Scan for the cell matching the given text and deliver its [x, y] coordinate at center. 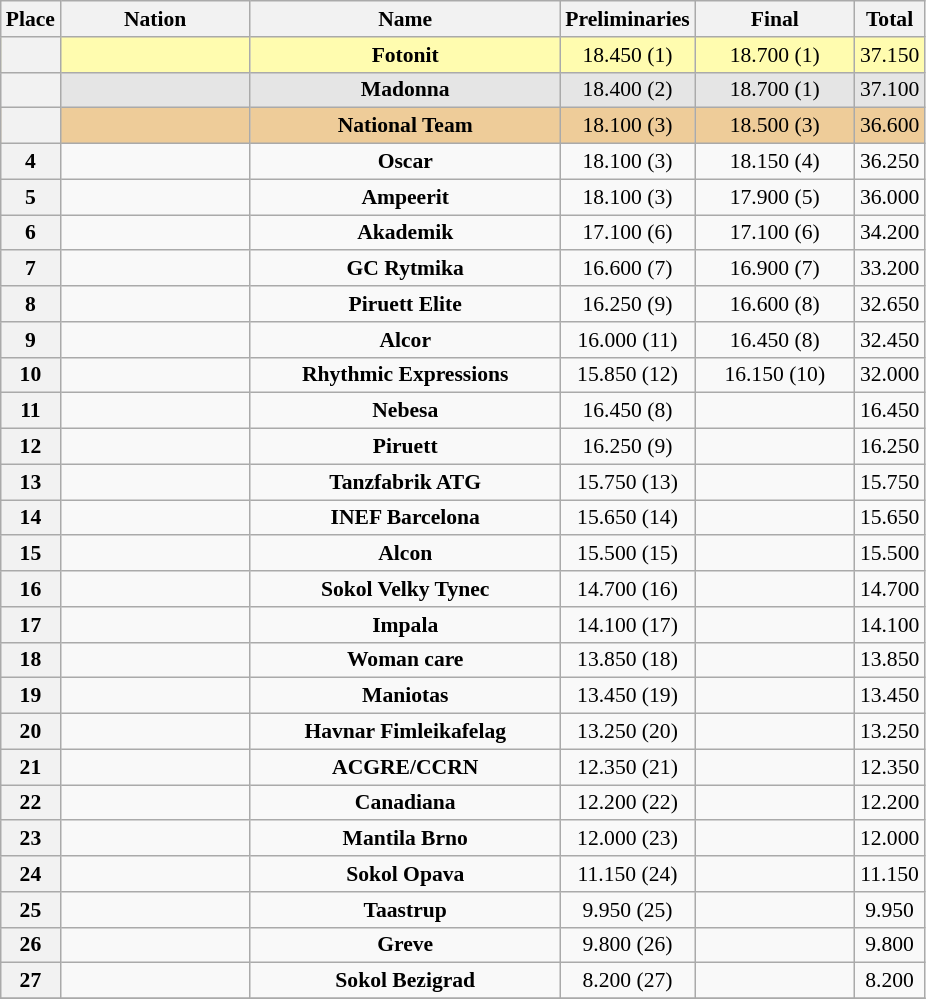
32.650 [890, 304]
5 [30, 197]
9 [30, 340]
4 [30, 162]
20 [30, 732]
Greve [405, 945]
Taastrup [405, 910]
Ampeerit [405, 197]
Havnar Fimleikafelag [405, 732]
16.900 (7) [775, 269]
34.200 [890, 233]
18.400 (2) [627, 90]
Preliminaries [627, 19]
9.950 (25) [627, 910]
Place [30, 19]
25 [30, 910]
16.150 (10) [775, 375]
21 [30, 767]
14.700 [890, 589]
Madonna [405, 90]
Final [775, 19]
36.000 [890, 197]
8.200 (27) [627, 981]
12.000 [890, 839]
Woman care [405, 660]
36.600 [890, 126]
Mantila Brno [405, 839]
Akademik [405, 233]
23 [30, 839]
13 [30, 482]
13.450 [890, 696]
Alcon [405, 554]
37.100 [890, 90]
18.450 (1) [627, 55]
8.200 [890, 981]
26 [30, 945]
14.700 (16) [627, 589]
9.800 (26) [627, 945]
12.200 [890, 803]
15.500 (15) [627, 554]
12.350 (21) [627, 767]
33.200 [890, 269]
Total [890, 19]
17 [30, 625]
8 [30, 304]
Oscar [405, 162]
INEF Barcelona [405, 518]
32.000 [890, 375]
Fotonit [405, 55]
18.500 (3) [775, 126]
37.150 [890, 55]
13.250 (20) [627, 732]
15.500 [890, 554]
13.850 (18) [627, 660]
Impala [405, 625]
15 [30, 554]
16.600 (8) [775, 304]
Piruett Elite [405, 304]
18 [30, 660]
15.750 (13) [627, 482]
Name [405, 19]
16.250 [890, 447]
ACGRE/CCRN [405, 767]
10 [30, 375]
Nebesa [405, 411]
16.600 (7) [627, 269]
14.100 [890, 625]
Tanzfabrik ATG [405, 482]
Nation [155, 19]
Sokol Velky Tynec [405, 589]
12.000 (23) [627, 839]
Alcor [405, 340]
16.450 [890, 411]
16 [30, 589]
Sokol Bezigrad [405, 981]
13.250 [890, 732]
13.450 (19) [627, 696]
11.150 (24) [627, 874]
National Team [405, 126]
Sokol Opava [405, 874]
7 [30, 269]
11.150 [890, 874]
36.250 [890, 162]
16.000 (11) [627, 340]
27 [30, 981]
GC Rytmika [405, 269]
15.650 [890, 518]
13.850 [890, 660]
Canadiana [405, 803]
24 [30, 874]
14.100 (17) [627, 625]
Maniotas [405, 696]
18.150 (4) [775, 162]
6 [30, 233]
11 [30, 411]
17.900 (5) [775, 197]
9.800 [890, 945]
12.350 [890, 767]
12 [30, 447]
19 [30, 696]
14 [30, 518]
15.650 (14) [627, 518]
32.450 [890, 340]
Piruett [405, 447]
22 [30, 803]
9.950 [890, 910]
15.750 [890, 482]
12.200 (22) [627, 803]
15.850 (12) [627, 375]
Rhythmic Expressions [405, 375]
